Determine the (x, y) coordinate at the center of the cell enclosing the given text.  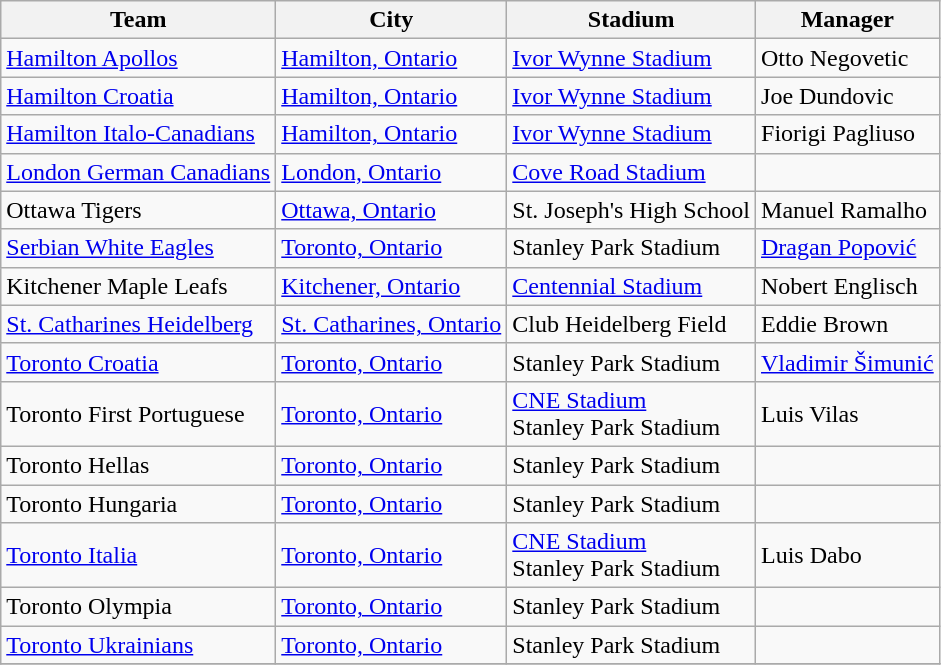
Kitchener, Ontario (392, 286)
City (392, 20)
Toronto Hungaria (138, 503)
Toronto Italia (138, 556)
Kitchener Maple Leafs (138, 286)
Manuel Ramalho (848, 210)
Hamilton Croatia (138, 96)
Nobert Englisch (848, 286)
Dragan Popović (848, 248)
Hamilton Italo-Canadians (138, 134)
Stadium (632, 20)
Toronto Ukrainians (138, 645)
Fiorigi Pagliuso (848, 134)
Cove Road Stadium (632, 172)
Eddie Brown (848, 324)
St. Joseph's High School (632, 210)
Toronto Olympia (138, 607)
Team (138, 20)
Vladimir Šimunić (848, 362)
Toronto First Portuguese (138, 414)
St. Catharines, Ontario (392, 324)
Joe Dundovic (848, 96)
London, Ontario (392, 172)
London German Canadians (138, 172)
Toronto Hellas (138, 465)
Serbian White Eagles (138, 248)
Centennial Stadium (632, 286)
Luis Dabo (848, 556)
Manager (848, 20)
Toronto Croatia (138, 362)
Luis Vilas (848, 414)
Ottawa, Ontario (392, 210)
Club Heidelberg Field (632, 324)
Otto Negovetic (848, 58)
Ottawa Tigers (138, 210)
St. Catharines Heidelberg (138, 324)
Hamilton Apollos (138, 58)
